Detect which cell encompasses the target text, then output its [X, Y] center coordinate. 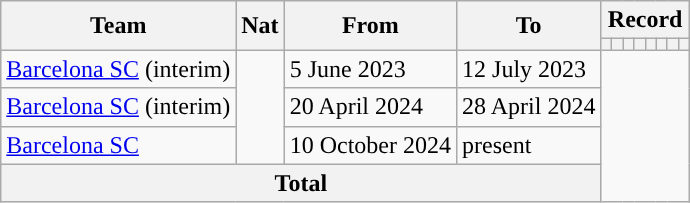
5 June 2023 [370, 69]
10 October 2024 [370, 145]
Record [645, 20]
12 July 2023 [529, 69]
Total [301, 183]
From [370, 26]
Nat [260, 26]
present [529, 145]
20 April 2024 [370, 107]
To [529, 26]
28 April 2024 [529, 107]
Team [118, 26]
Barcelona SC [118, 145]
